Capture the cell that displays the provided text and extract its (X, Y) central coordinate. 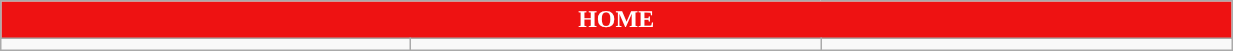
HOME (616, 20)
